Search for the cell housing the specified text and yield its [x, y] center coordinate. 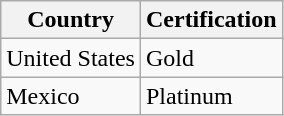
Country [71, 20]
Certification [211, 20]
Mexico [71, 96]
Gold [211, 58]
Platinum [211, 96]
United States [71, 58]
